Return [X, Y] of the center of cell containing provided text 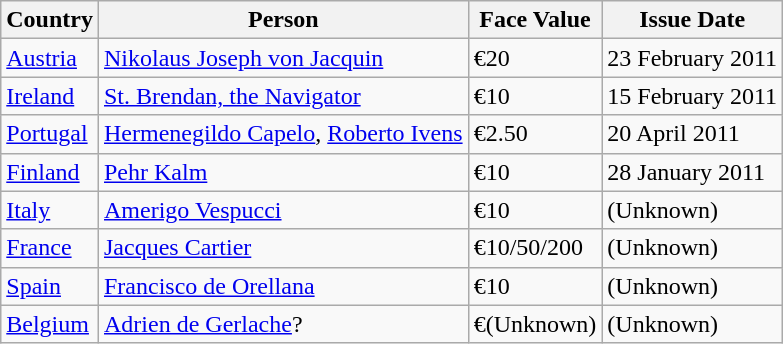
Pehr Kalm [283, 172]
Amerigo Vespucci [283, 210]
Country [50, 20]
Belgium [50, 324]
15 February 2011 [692, 96]
€(Unknown) [535, 324]
€2.50 [535, 134]
Ireland [50, 96]
Jacques Cartier [283, 248]
France [50, 248]
Adrien de Gerlache? [283, 324]
23 February 2011 [692, 58]
Issue Date [692, 20]
20 April 2011 [692, 134]
Portugal [50, 134]
Person [283, 20]
Francisco de Orellana [283, 286]
Hermenegildo Capelo, Roberto Ivens [283, 134]
Austria [50, 58]
28 January 2011 [692, 172]
€20 [535, 58]
Finland [50, 172]
St. Brendan, the Navigator [283, 96]
Nikolaus Joseph von Jacquin [283, 58]
Spain [50, 286]
€10/50/200 [535, 248]
Face Value [535, 20]
Italy [50, 210]
